Output the [X, Y] coordinate of the center of the cell containing the given text.  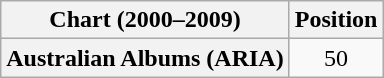
50 [336, 58]
Australian Albums (ARIA) [145, 58]
Chart (2000–2009) [145, 20]
Position [336, 20]
